Identify which cell holds the provided text, then report its [X, Y] central coordinate. 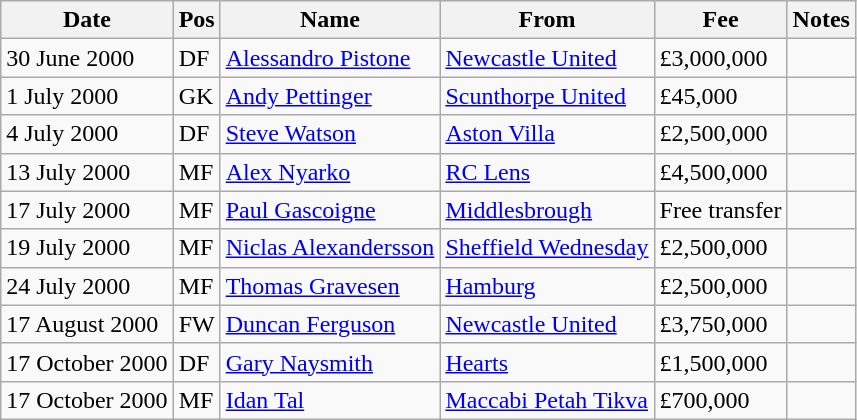
Duncan Ferguson [330, 324]
Sheffield Wednesday [547, 248]
Alex Nyarko [330, 172]
17 August 2000 [87, 324]
Thomas Gravesen [330, 286]
Steve Watson [330, 134]
Name [330, 20]
4 July 2000 [87, 134]
Fee [720, 20]
Aston Villa [547, 134]
17 July 2000 [87, 210]
FW [196, 324]
Paul Gascoigne [330, 210]
GK [196, 96]
Niclas Alexandersson [330, 248]
Middlesbrough [547, 210]
Alessandro Pistone [330, 58]
RC Lens [547, 172]
Pos [196, 20]
19 July 2000 [87, 248]
13 July 2000 [87, 172]
£3,000,000 [720, 58]
Andy Pettinger [330, 96]
£3,750,000 [720, 324]
Hamburg [547, 286]
Gary Naysmith [330, 362]
£45,000 [720, 96]
£700,000 [720, 400]
Date [87, 20]
30 June 2000 [87, 58]
Idan Tal [330, 400]
24 July 2000 [87, 286]
Maccabi Petah Tikva [547, 400]
£1,500,000 [720, 362]
Scunthorpe United [547, 96]
1 July 2000 [87, 96]
Notes [821, 20]
Free transfer [720, 210]
From [547, 20]
£4,500,000 [720, 172]
Hearts [547, 362]
